Identify which cell holds the provided text, then report its [X, Y] central coordinate. 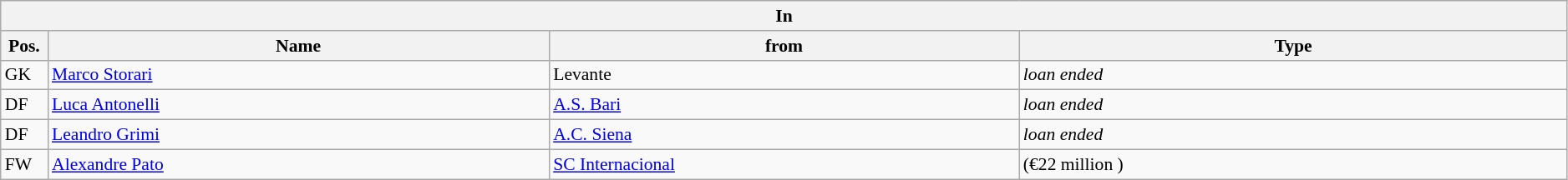
Name [298, 46]
Alexandre Pato [298, 164]
SC Internacional [784, 164]
Levante [784, 75]
(€22 million ) [1293, 164]
In [784, 16]
FW [24, 164]
Luca Antonelli [298, 105]
from [784, 46]
Type [1293, 46]
GK [24, 75]
Leandro Grimi [298, 135]
Pos. [24, 46]
Marco Storari [298, 75]
A.S. Bari [784, 105]
A.C. Siena [784, 135]
